Capture the cell that displays the provided text and extract its (x, y) central coordinate. 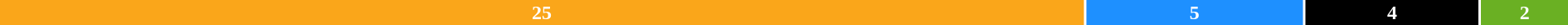
25 (542, 12)
4 (1392, 12)
5 (1195, 12)
2 (1525, 12)
